Provide the [x, y] coordinate of the cell's center where the given text is located.  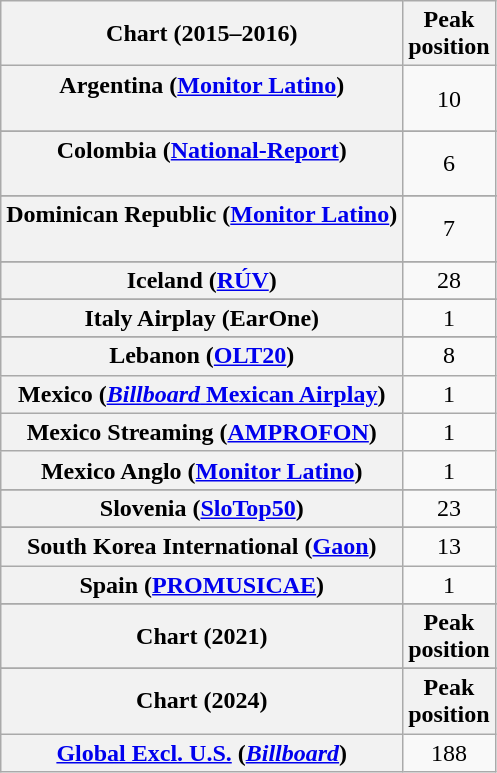
Colombia (National-Report) [202, 164]
Chart (2024) [202, 702]
10 [449, 98]
23 [449, 508]
7 [449, 228]
Spain (PROMUSICAE) [202, 585]
Chart (2021) [202, 636]
Slovenia (SloTop50) [202, 508]
Mexico Anglo (Monitor Latino) [202, 470]
8 [449, 356]
Iceland (RÚV) [202, 280]
Lebanon (OLT20) [202, 356]
South Korea International (Gaon) [202, 546]
Global Excl. U.S. (Billboard) [202, 753]
6 [449, 164]
Mexico (Billboard Mexican Airplay) [202, 394]
Mexico Streaming (AMPROFON) [202, 432]
28 [449, 280]
Italy Airplay (EarOne) [202, 318]
Chart (2015–2016) [202, 34]
Dominican Republic (Monitor Latino) [202, 228]
Argentina (Monitor Latino) [202, 98]
13 [449, 546]
188 [449, 753]
